Scan for the cell matching the given text and deliver its (x, y) coordinate at center. 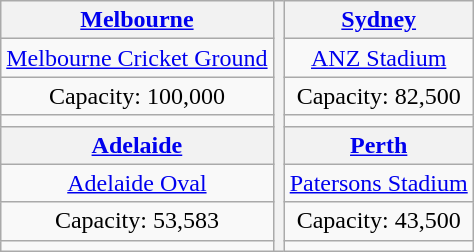
Adelaide Oval (137, 183)
Melbourne Cricket Ground (137, 58)
Capacity: 82,500 (378, 96)
ANZ Stadium (378, 58)
Adelaide (137, 145)
Capacity: 43,500 (378, 221)
Melbourne (137, 20)
Capacity: 53,583 (137, 221)
Capacity: 100,000 (137, 96)
Patersons Stadium (378, 183)
Perth (378, 145)
Sydney (378, 20)
